Return the (X, Y) coordinate for the center point of the cell that contains the specified text.  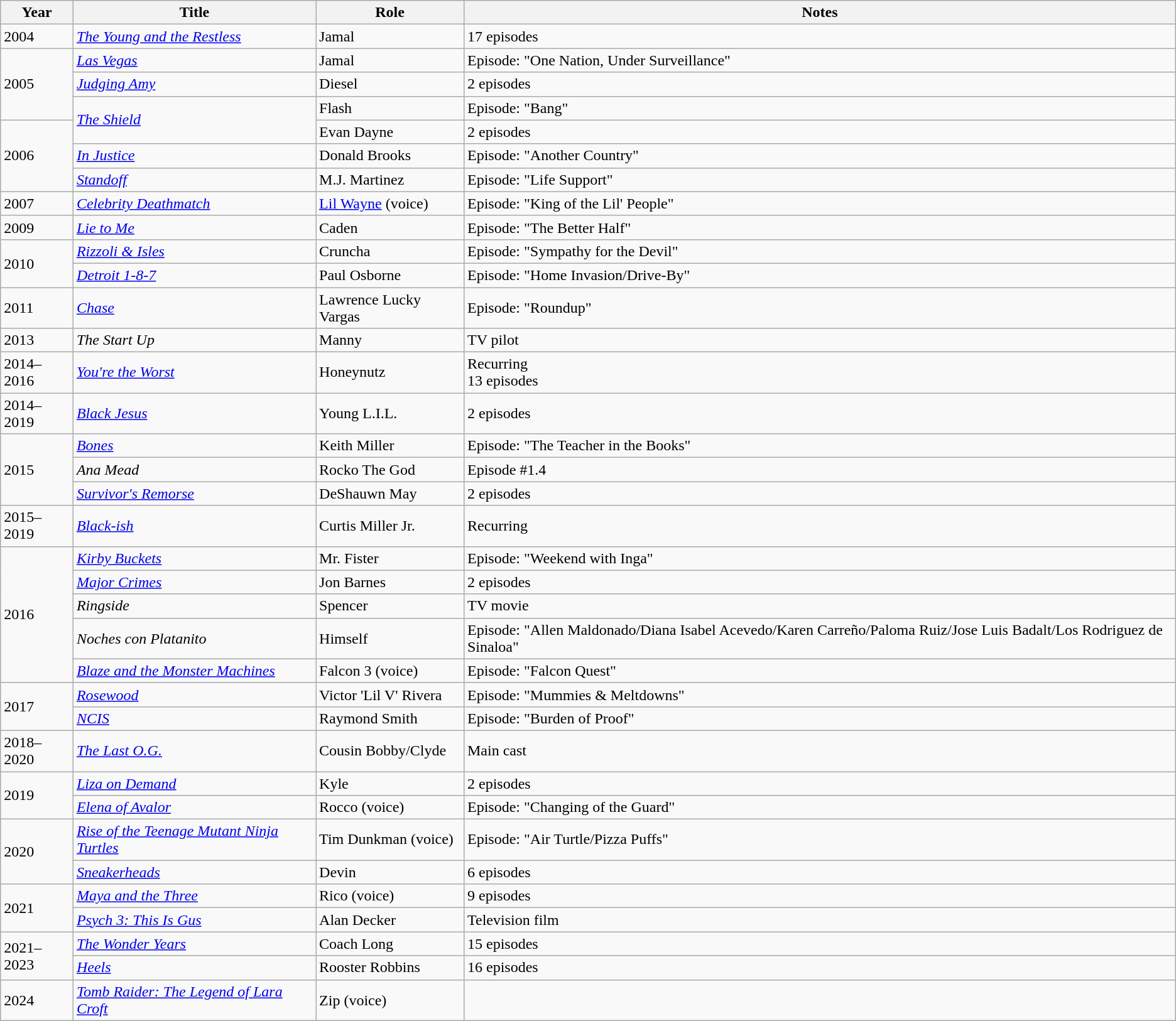
Episode: "The Better Half" (819, 227)
In Justice (194, 156)
TV movie (819, 606)
6 episodes (819, 872)
Episode: "Falcon Quest" (819, 671)
Detroit 1-8-7 (194, 275)
TV pilot (819, 340)
Coach Long (390, 944)
Keith Miller (390, 446)
Jon Barnes (390, 582)
2011 (37, 308)
2009 (37, 227)
2010 (37, 263)
2004 (37, 36)
Standoff (194, 180)
Notes (819, 13)
Rosewood (194, 694)
DeShauwn May (390, 494)
Episode: "Mummies & Meltdowns" (819, 694)
Victor 'Lil V' Rivera (390, 694)
16 episodes (819, 968)
2021 (37, 908)
Role (390, 13)
Episode: "Air Turtle/Pizza Puffs" (819, 840)
Episode: "Weekend with Inga" (819, 558)
The Young and the Restless (194, 36)
Rooster Robbins (390, 968)
Honeynutz (390, 373)
2006 (37, 156)
Spencer (390, 606)
The Start Up (194, 340)
2014–2019 (37, 413)
Tim Dunkman (voice) (390, 840)
Recurring13 episodes (819, 373)
2015 (37, 470)
Chase (194, 308)
Lil Wayne (voice) (390, 203)
Major Crimes (194, 582)
Diesel (390, 84)
Episode: "King of the Lil' People" (819, 203)
2017 (37, 706)
Blaze and the Monster Machines (194, 671)
Bones (194, 446)
2013 (37, 340)
Black-ish (194, 526)
Main cast (819, 751)
Episode: "Another Country" (819, 156)
Rise of the Teenage Mutant Ninja Turtles (194, 840)
2021–2023 (37, 956)
Devin (390, 872)
Maya and the Three (194, 896)
Television film (819, 920)
Title (194, 13)
2007 (37, 203)
Liza on Demand (194, 783)
Las Vegas (194, 60)
9 episodes (819, 896)
2018–2020 (37, 751)
Judging Amy (194, 84)
17 episodes (819, 36)
Sneakerheads (194, 872)
Alan Decker (390, 920)
Caden (390, 227)
Flash (390, 108)
Rocko The God (390, 470)
2024 (37, 1000)
Rico (voice) (390, 896)
M.J. Martinez (390, 180)
15 episodes (819, 944)
Mr. Fister (390, 558)
Rocco (voice) (390, 808)
Black Jesus (194, 413)
Lawrence Lucky Vargas (390, 308)
Episode: "Life Support" (819, 180)
Ana Mead (194, 470)
Episode: "Bang" (819, 108)
Episode: "Roundup" (819, 308)
2015–2019 (37, 526)
The Last O.G. (194, 751)
The Shield (194, 120)
Donald Brooks (390, 156)
Manny (390, 340)
Lie to Me (194, 227)
2014–2016 (37, 373)
2019 (37, 795)
2020 (37, 851)
Episode: "Allen Maldonado/Diana Isabel Acevedo/Karen Carreño/Paloma Ruiz/Jose Luis Badalt/Los Rodriguez de Sinaloa" (819, 638)
Year (37, 13)
Evan Dayne (390, 132)
Zip (voice) (390, 1000)
Curtis Miller Jr. (390, 526)
The Wonder Years (194, 944)
Kyle (390, 783)
Paul Osborne (390, 275)
Psych 3: This Is Gus (194, 920)
Episode: "Sympathy for the Devil" (819, 251)
Elena of Avalor (194, 808)
Celebrity Deathmatch (194, 203)
Raymond Smith (390, 718)
Tomb Raider: The Legend of Lara Croft (194, 1000)
Cruncha (390, 251)
You're the Worst (194, 373)
Episode: "One Nation, Under Surveillance" (819, 60)
Young L.I.L. (390, 413)
Falcon 3 (voice) (390, 671)
Rizzoli & Isles (194, 251)
Kirby Buckets (194, 558)
Heels (194, 968)
2016 (37, 614)
Episode: "Changing of the Guard" (819, 808)
Himself (390, 638)
Episode #1.4 (819, 470)
2005 (37, 84)
Cousin Bobby/Clyde (390, 751)
Episode: "Home Invasion/Drive-By" (819, 275)
Episode: "The Teacher in the Books" (819, 446)
Survivor's Remorse (194, 494)
Recurring (819, 526)
Ringside (194, 606)
Noches con Platanito (194, 638)
NCIS (194, 718)
Episode: "Burden of Proof" (819, 718)
